Determine the (X, Y) coordinate at the center of the cell enclosing the given text.  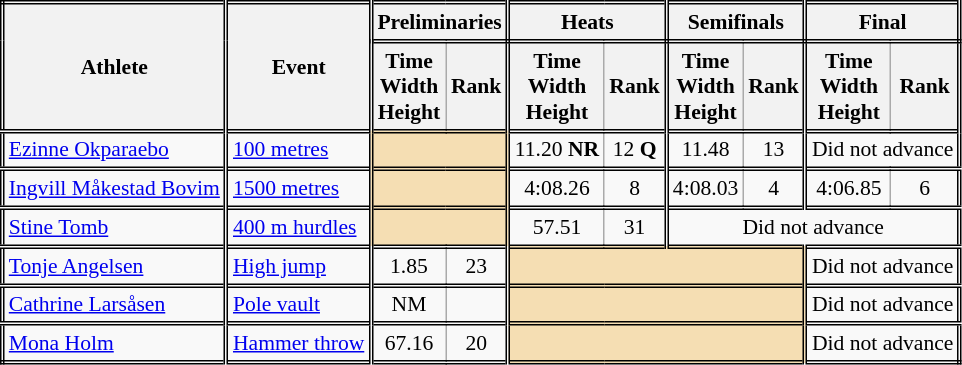
Preliminaries (440, 22)
1.85 (408, 266)
Stine Tomb (114, 228)
Semifinals (736, 22)
31 (635, 228)
67.16 (408, 344)
13 (774, 150)
6 (926, 190)
8 (635, 190)
400 m hurdles (298, 228)
Athlete (114, 67)
Event (298, 67)
4:08.03 (704, 190)
23 (478, 266)
Tonje Angelsen (114, 266)
100 metres (298, 150)
57.51 (556, 228)
4:08.26 (556, 190)
Ezinne Okparaebo (114, 150)
20 (478, 344)
12 Q (635, 150)
Pole vault (298, 304)
Cathrine Larsåsen (114, 304)
Final (882, 22)
High jump (298, 266)
Heats (587, 22)
11.48 (704, 150)
4:06.85 (848, 190)
11.20 NR (556, 150)
Ingvill Måkestad Bovim (114, 190)
4 (774, 190)
Mona Holm (114, 344)
Hammer throw (298, 344)
1500 metres (298, 190)
NM (408, 304)
